Scan for the cell matching the given text and deliver its (X, Y) coordinate at center. 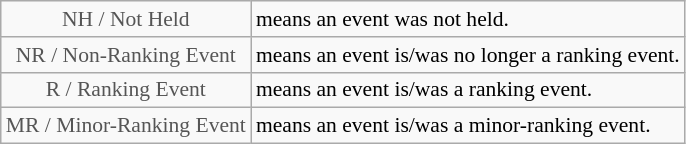
means an event is/was a ranking event. (468, 90)
means an event was not held. (468, 19)
NH / Not Held (126, 19)
means an event is/was a minor-ranking event. (468, 126)
means an event is/was no longer a ranking event. (468, 55)
MR / Minor-Ranking Event (126, 126)
R / Ranking Event (126, 90)
NR / Non-Ranking Event (126, 55)
